Provide the [X, Y] coordinate of the cell's center where the given text is located.  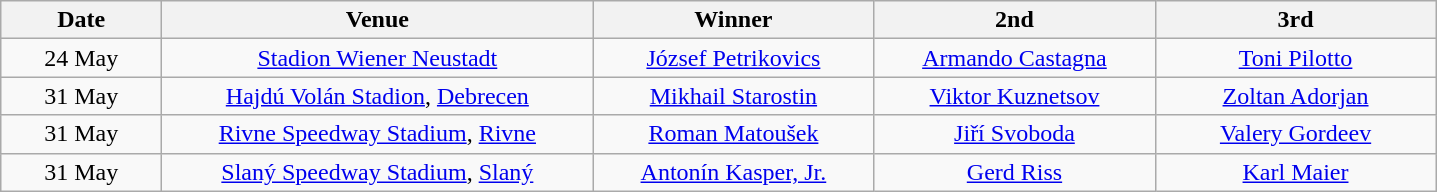
Winner [734, 20]
Date [82, 20]
24 May [82, 58]
Stadion Wiener Neustadt [378, 58]
Antonín Kasper, Jr. [734, 172]
Valery Gordeev [1296, 134]
Toni Pilotto [1296, 58]
Viktor Kuznetsov [1014, 96]
Karl Maier [1296, 172]
Rivne Speedway Stadium, Rivne [378, 134]
József Petrikovics [734, 58]
Zoltan Adorjan [1296, 96]
Venue [378, 20]
Jiří Svoboda [1014, 134]
Gerd Riss [1014, 172]
Slaný Speedway Stadium, Slaný [378, 172]
3rd [1296, 20]
Armando Castagna [1014, 58]
Hajdú Volán Stadion, Debrecen [378, 96]
2nd [1014, 20]
Mikhail Starostin [734, 96]
Roman Matoušek [734, 134]
